Scan for the cell matching the given text and deliver its [x, y] coordinate at center. 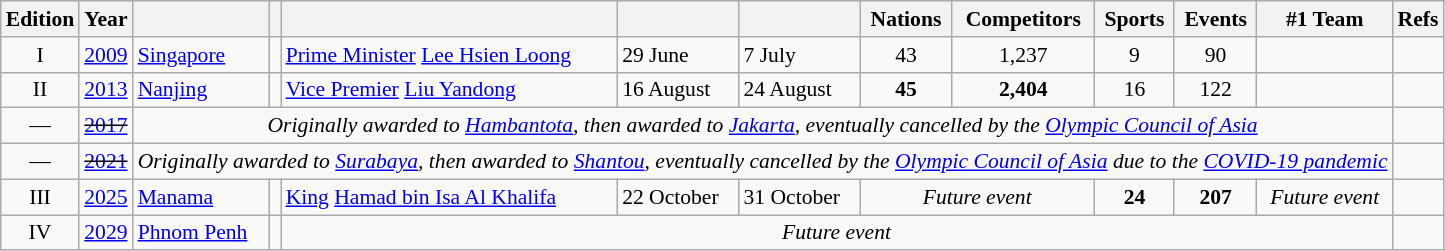
2029 [106, 233]
#1 Team [1325, 19]
Nanjing [201, 90]
7 July [798, 55]
2009 [106, 55]
IV [40, 233]
122 [1216, 90]
31 October [798, 197]
I [40, 55]
2013 [106, 90]
43 [906, 55]
16 [1135, 90]
2,404 [1024, 90]
2025 [106, 197]
1,237 [1024, 55]
90 [1216, 55]
29 June [678, 55]
Sports [1135, 19]
Manama [201, 197]
Originally awarded to Hambantota, then awarded to Jakarta, eventually cancelled by the Olympic Council of Asia [763, 126]
Phnom Penh [201, 233]
207 [1216, 197]
24 [1135, 197]
16 August [678, 90]
Year [106, 19]
III [40, 197]
Vice Premier Liu Yandong [449, 90]
Originally awarded to Surabaya, then awarded to Shantou, eventually cancelled by the Olympic Council of Asia due to the COVID-19 pandemic [763, 162]
22 October [678, 197]
Competitors [1024, 19]
9 [1135, 55]
King Hamad bin Isa Al Khalifa [449, 197]
II [40, 90]
2021 [106, 162]
2017 [106, 126]
Prime Minister Lee Hsien Loong [449, 55]
45 [906, 90]
Events [1216, 19]
Singapore [201, 55]
24 August [798, 90]
Refs [1418, 19]
Edition [40, 19]
Nations [906, 19]
